Search for the cell housing the specified text and yield its [x, y] center coordinate. 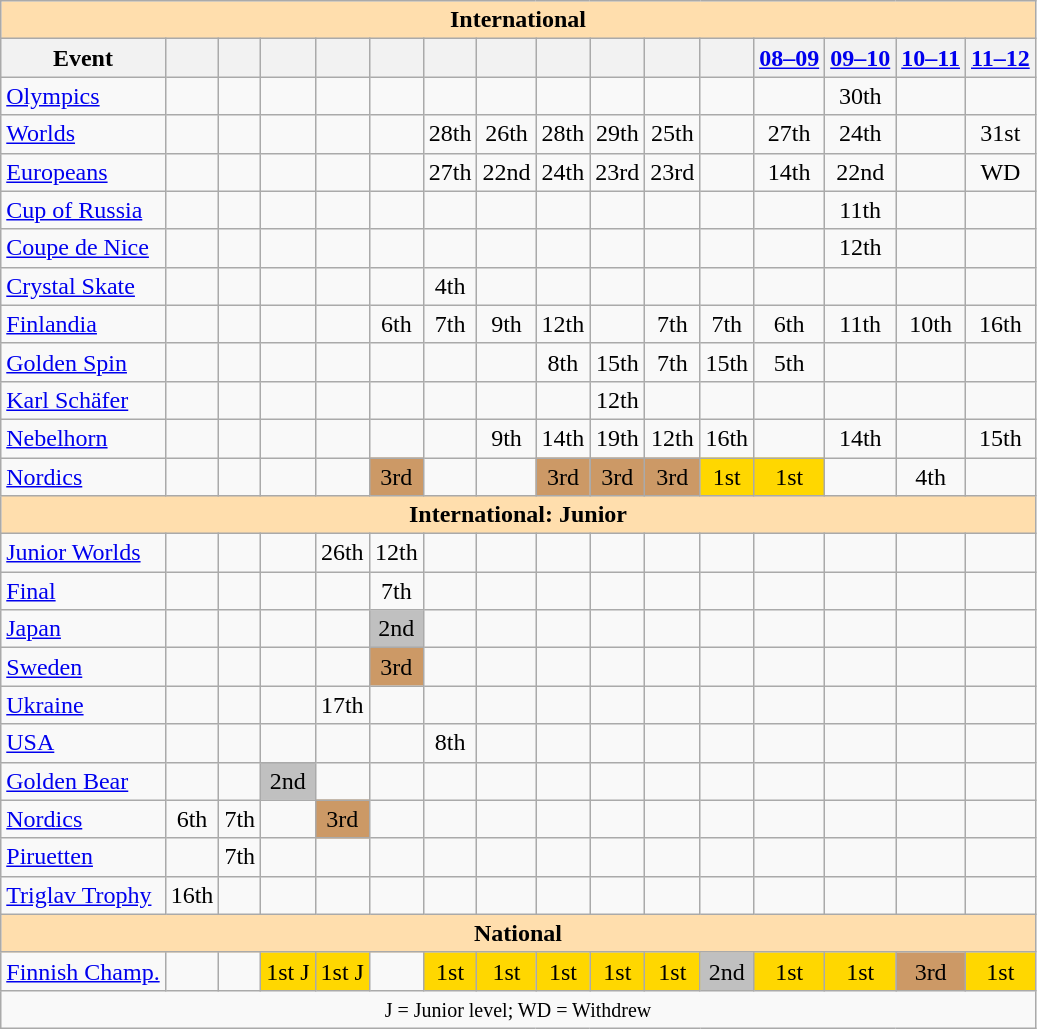
Coupe de Nice [83, 248]
USA [83, 743]
Finnish Champ. [83, 971]
5th [790, 362]
International: Junior [518, 515]
Piruetten [83, 857]
11–12 [1001, 58]
WD [1001, 172]
Japan [83, 629]
Triglav Trophy [83, 895]
Ukraine [83, 705]
10–11 [931, 58]
Cup of Russia [83, 210]
31st [1001, 134]
Karl Schäfer [83, 400]
International [518, 20]
Olympics [83, 96]
Finlandia [83, 324]
17th [342, 705]
29th [618, 134]
Crystal Skate [83, 286]
09–10 [860, 58]
Sweden [83, 667]
Golden Bear [83, 781]
Nebelhorn [83, 438]
Junior Worlds [83, 553]
Europeans [83, 172]
National [518, 933]
19th [618, 438]
30th [860, 96]
J = Junior level; WD = Withdrew [518, 1009]
Final [83, 591]
Golden Spin [83, 362]
Worlds [83, 134]
25th [672, 134]
Event [83, 58]
10th [931, 324]
08–09 [790, 58]
